Provide the (x, y) coordinate of the cell's center where the given text is located.  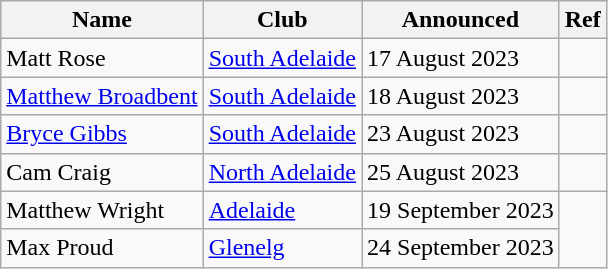
19 September 2023 (461, 210)
23 August 2023 (461, 134)
Name (102, 20)
17 August 2023 (461, 58)
North Adelaide (282, 172)
Cam Craig (102, 172)
Matthew Wright (102, 210)
24 September 2023 (461, 248)
Adelaide (282, 210)
Matthew Broadbent (102, 96)
Max Proud (102, 248)
Glenelg (282, 248)
Matt Rose (102, 58)
25 August 2023 (461, 172)
18 August 2023 (461, 96)
Bryce Gibbs (102, 134)
Club (282, 20)
Ref (582, 20)
Announced (461, 20)
